Identify which cell holds the provided text, then report its [x, y] central coordinate. 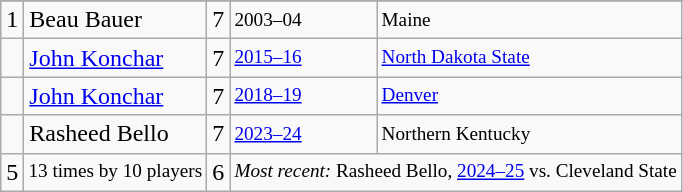
Denver [529, 96]
Maine [529, 20]
Rasheed Bello [116, 134]
Beau Bauer [116, 20]
13 times by 10 players [116, 172]
6 [218, 172]
Northern Kentucky [529, 134]
2015–16 [304, 58]
5 [12, 172]
2018–19 [304, 96]
Most recent: Rasheed Bello, 2024–25 vs. Cleveland State [456, 172]
1 [12, 20]
2023–24 [304, 134]
North Dakota State [529, 58]
2003–04 [304, 20]
